Pinpoint the cell where the given text exists, returning its [x, y] midpoint coordinate. 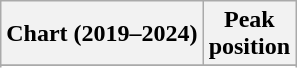
Peakposition [249, 34]
Chart (2019–2024) [102, 34]
